Detect which cell encompasses the target text, then output its (X, Y) center coordinate. 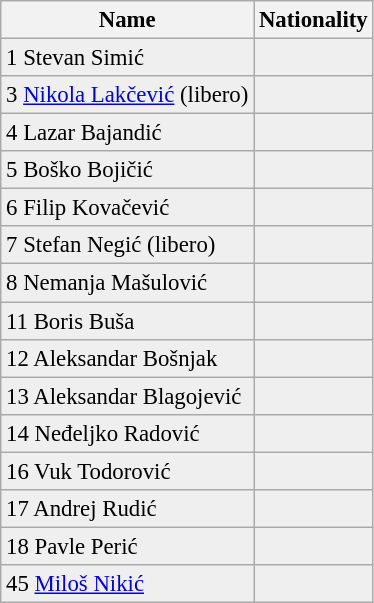
45 Miloš Nikić (128, 584)
14 Neđeljko Radović (128, 433)
6 Filip Kovačević (128, 208)
Nationality (314, 20)
11 Boris Buša (128, 321)
18 Pavle Perić (128, 546)
4 Lazar Bajandić (128, 133)
8 Nemanja Mašulović (128, 283)
3 Nikola Lakčević (libero) (128, 95)
13 Aleksandar Blagojević (128, 396)
12 Aleksandar Bošnjak (128, 358)
7 Stefan Negić (libero) (128, 245)
17 Andrej Rudić (128, 509)
Name (128, 20)
1 Stevan Simić (128, 58)
16 Vuk Todorović (128, 471)
5 Boško Bojičić (128, 170)
